Scan for the cell matching the given text and deliver its (x, y) coordinate at center. 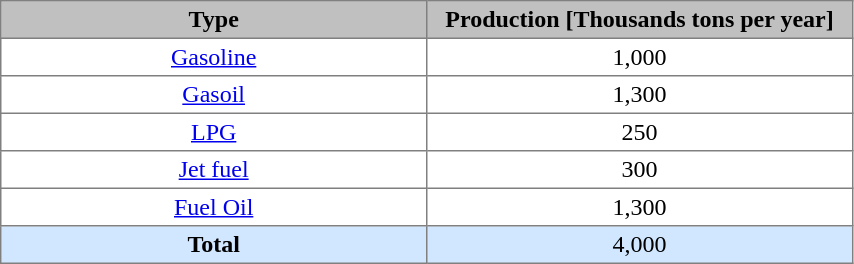
Total (214, 245)
Jet fuel (214, 170)
Gasoline (214, 57)
Production [Thousands tons per year] (640, 20)
300 (640, 170)
Type (214, 20)
Gasoil (214, 95)
4,000 (640, 245)
LPG (214, 132)
Fuel Oil (214, 207)
250 (640, 132)
1,000 (640, 57)
